Scan for the cell matching the given text and deliver its [X, Y] coordinate at center. 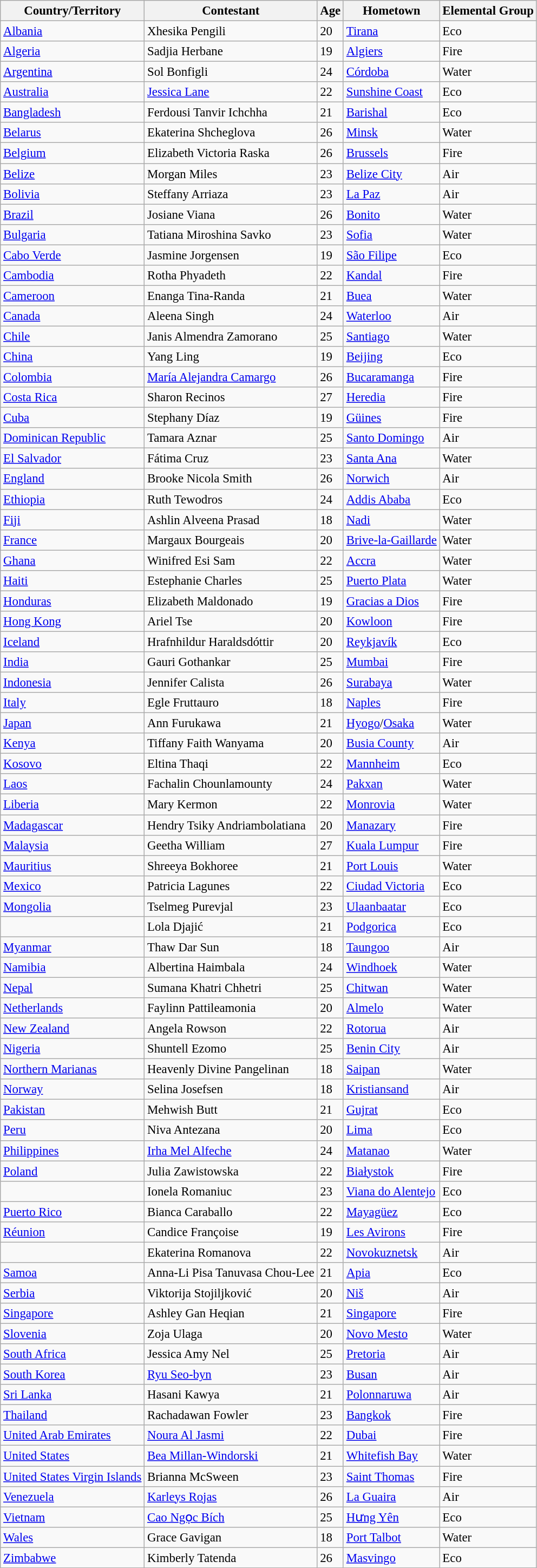
Ulaanbaatar [391, 906]
Poland [73, 1171]
Barishal [391, 113]
Dubai [391, 1435]
Venezuela [73, 1497]
Bolivia [73, 194]
Kandal [391, 276]
Cameroon [73, 296]
Hyogo/Osaka [391, 723]
Córdoba [391, 72]
Jessica Amy Nel [231, 1354]
Norwich [391, 479]
United States [73, 1456]
Belgium [73, 153]
Almelo [391, 1008]
Cabo Verde [73, 255]
Belize [73, 174]
Nepal [73, 988]
Belarus [73, 133]
Whitefish Bay [391, 1456]
Naples [391, 703]
Zoja Ulaga [231, 1334]
Sol Bonfigli [231, 72]
Jessica Lane [231, 92]
Norway [73, 1089]
Iceland [73, 642]
La Paz [391, 194]
Niš [391, 1293]
United Arab Emirates [73, 1435]
Colombia [73, 377]
Gracias a Dios [391, 601]
Hasani Kawya [231, 1395]
São Filipe [391, 255]
Slovenia [73, 1334]
Japan [73, 723]
Haiti [73, 581]
Australia [73, 92]
Selina Josefsen [231, 1089]
Cuba [73, 418]
Enanga Tina-Randa [231, 296]
Yang Ling [231, 357]
Vietnam [73, 1517]
Albania [73, 31]
Brive-la-Gaillarde [391, 540]
Josiane Viana [231, 214]
Sumana Khatri Chhetri [231, 988]
Port Louis [391, 866]
Tatiana Miroshina Savko [231, 234]
Italy [73, 703]
Brazil [73, 214]
Buea [391, 296]
Les Avirons [391, 1232]
Bea Millan-Windorski [231, 1456]
Gauri Gothankar [231, 662]
Pakxan [391, 785]
Chile [73, 336]
Ghana [73, 560]
Hometown [391, 11]
Kosovo [73, 764]
Jennifer Calista [231, 683]
United States Virgin Islands [73, 1476]
Zimbabwe [73, 1558]
Samoa [73, 1273]
Eltina Thaqi [231, 764]
Rotha Phyadeth [231, 276]
Sharon Recinos [231, 397]
Taungoo [391, 947]
Apia [391, 1273]
Lola Djajić [231, 927]
Shreeya Bokhoree [231, 866]
Northern Marianas [73, 1069]
Thaw Dar Sun [231, 947]
Niva Antezana [231, 1131]
Ekaterina Shcheglova [231, 133]
Brooke Nicola Smith [231, 479]
Ryu Seo-byn [231, 1375]
Masvingo [391, 1558]
Country/Territory [73, 11]
Estephanie Charles [231, 581]
Madagascar [73, 825]
Kuala Lumpur [391, 845]
Mannheim [391, 764]
Fátima Cruz [231, 459]
Mauritius [73, 866]
Grace Gavigan [231, 1537]
Réunion [73, 1232]
Sadjia Herbane [231, 51]
Egle Fruttauro [231, 703]
Bianca Caraballo [231, 1212]
Indonesia [73, 683]
Philippines [73, 1151]
China [73, 357]
Puerto Rico [73, 1212]
Elizabeth Victoria Raska [231, 153]
Myanmar [73, 947]
Cambodia [73, 276]
Canada [73, 316]
Rotorua [391, 1029]
Ethiopia [73, 499]
Irha Mel Alfeche [231, 1151]
Elizabeth Maldonado [231, 601]
Manazary [391, 825]
Mayagüez [391, 1212]
Beijing [391, 357]
Wales [73, 1537]
Candice Françoise [231, 1232]
Peru [73, 1131]
Bonito [391, 214]
Steffany Arriaza [231, 194]
Nigeria [73, 1049]
Busia County [391, 743]
Algiers [391, 51]
Noura Al Jasmi [231, 1435]
La Guaira [391, 1497]
South Korea [73, 1375]
Polonnaruwa [391, 1395]
Reykjavík [391, 642]
Santo Domingo [391, 438]
Namibia [73, 968]
Ruth Tewodros [231, 499]
Tiffany Faith Wanyama [231, 743]
Netherlands [73, 1008]
Bulgaria [73, 234]
Cao Ngọc Bích [231, 1517]
Thailand [73, 1415]
Hong Kong [73, 622]
Anna-Li Pisa Tanuvasa Chou-Lee [231, 1273]
Kowloon [391, 622]
Kristiansand [391, 1089]
Janis Almendra Zamorano [231, 336]
Julia Zawistowska [231, 1171]
Chitwan [391, 988]
María Alejandra Camargo [231, 377]
Nadi [391, 520]
Accra [391, 560]
Karleys Rojas [231, 1497]
Stephany Díaz [231, 418]
Ashley Gan Heqian [231, 1314]
Güines [391, 418]
Angela Rowson [231, 1029]
Gujrat [391, 1110]
Heavenly Divine Pangelinan [231, 1069]
Kenya [73, 743]
Ariel Tse [231, 622]
France [73, 540]
Addis Ababa [391, 499]
Viktorija Stojiljković [231, 1293]
Santa Ana [391, 459]
Santiago [391, 336]
England [73, 479]
El Salvador [73, 459]
Windhoek [391, 968]
Sri Lanka [73, 1395]
Monrovia [391, 805]
Saint Thomas [391, 1476]
Puerto Plata [391, 581]
Ekaterina Romanova [231, 1252]
Bangkok [391, 1415]
Geetha William [231, 845]
Mary Kermon [231, 805]
Ciudad Victoria [391, 886]
Mehwish Butt [231, 1110]
Tamara Aznar [231, 438]
Contestant [231, 11]
Dominican Republic [73, 438]
Argentina [73, 72]
Fiji [73, 520]
Kimberly Tatenda [231, 1558]
New Zealand [73, 1029]
Faylinn Pattileamonia [231, 1008]
Ann Furukawa [231, 723]
Sofia [391, 234]
Surabaya [391, 683]
Busan [391, 1375]
Costa Rica [73, 397]
Serbia [73, 1293]
Hrafnhildur Haraldsdóttir [231, 642]
Shuntell Ezomo [231, 1049]
Pakistan [73, 1110]
Lima [391, 1131]
Bucaramanga [391, 377]
Albertina Haimbala [231, 968]
Malaysia [73, 845]
Algeria [73, 51]
India [73, 662]
Jasmine Jorgensen [231, 255]
Brussels [391, 153]
South Africa [73, 1354]
Tirana [391, 31]
Ionela Romaniuc [231, 1191]
Laos [73, 785]
Ashlin Alveena Prasad [231, 520]
Białystok [391, 1171]
Mexico [73, 886]
Waterloo [391, 316]
Margaux Bourgeais [231, 540]
Heredia [391, 397]
Benin City [391, 1049]
Bangladesh [73, 113]
Xhesika Pengili [231, 31]
Podgorica [391, 927]
Mongolia [73, 906]
Aleena Singh [231, 316]
Viana do Alentejo [391, 1191]
Matanao [391, 1151]
Novokuznetsk [391, 1252]
Hendry Tsiky Andriambolatiana [231, 825]
Brianna McSween [231, 1476]
Elemental Group [488, 11]
Saipan [391, 1069]
Belize City [391, 174]
Patricia Lagunes [231, 886]
Minsk [391, 133]
Tselmeg Purevjal [231, 906]
Novo Mesto [391, 1334]
Honduras [73, 601]
Ferdousi Tanvir Ichchha [231, 113]
Pretoria [391, 1354]
Hưng Yên [391, 1517]
Liberia [73, 805]
Mumbai [391, 662]
Sunshine Coast [391, 92]
Rachadawan Fowler [231, 1415]
Fachalin Chounlamounty [231, 785]
Age [330, 11]
Morgan Miles [231, 174]
Winifred Esi Sam [231, 560]
Port Talbot [391, 1537]
